Identify which cell holds the provided text, then report its [X, Y] central coordinate. 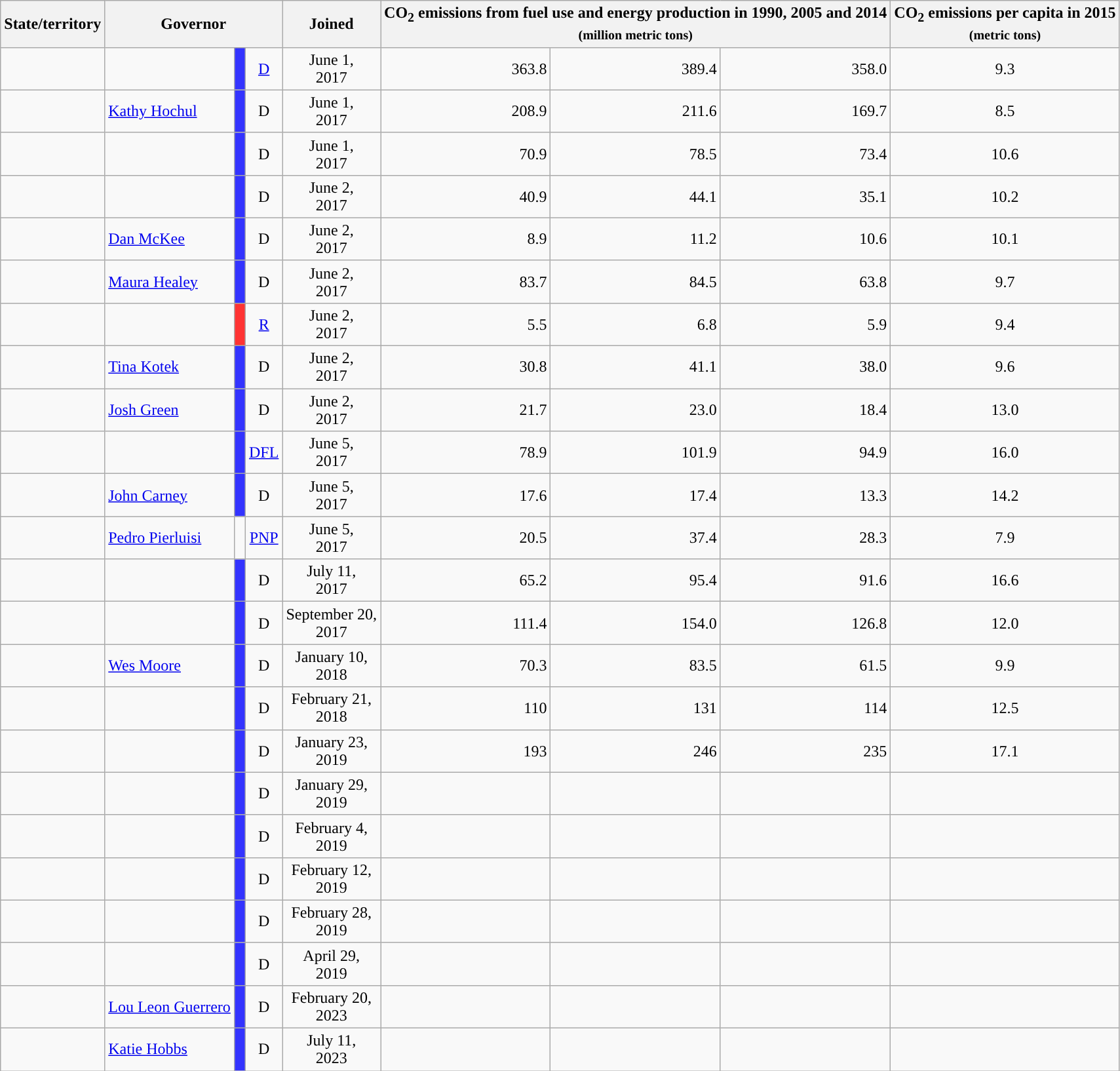
9.9 [1005, 666]
Wes Moore [170, 666]
CO2 emissions per capita in 2015(metric tons) [1005, 24]
23.0 [636, 410]
12.5 [1005, 708]
5.9 [805, 324]
February 12,2019 [332, 878]
16.0 [1005, 452]
17.1 [1005, 751]
73.4 [805, 153]
208.9 [465, 111]
363.8 [465, 68]
35.1 [805, 197]
February 28,2019 [332, 922]
17.6 [465, 496]
January 23,2019 [332, 751]
70.9 [465, 153]
13.0 [1005, 410]
8.5 [1005, 111]
169.7 [805, 111]
70.3 [465, 666]
Lou Leon Guerrero [170, 1007]
July 11,2023 [332, 1050]
65.2 [465, 581]
8.9 [465, 239]
12.0 [1005, 623]
41.1 [636, 367]
30.8 [465, 367]
10.1 [1005, 239]
63.8 [805, 282]
40.9 [465, 197]
July 11,2017 [332, 581]
28.3 [805, 537]
84.5 [636, 282]
6.8 [636, 324]
154.0 [636, 623]
5.5 [465, 324]
Governor [194, 24]
Maura Healey [170, 282]
16.6 [1005, 581]
246 [636, 751]
235 [805, 751]
91.6 [805, 581]
10.2 [1005, 197]
Katie Hobbs [170, 1050]
78.5 [636, 153]
January 29,2019 [332, 793]
61.5 [805, 666]
11.2 [636, 239]
111.4 [465, 623]
126.8 [805, 623]
78.9 [465, 452]
February 21,2018 [332, 708]
7.9 [1005, 537]
83.7 [465, 282]
13.3 [805, 496]
DFL [263, 452]
114 [805, 708]
February 20,2023 [332, 1007]
18.4 [805, 410]
95.4 [636, 581]
9.3 [1005, 68]
Dan McKee [170, 239]
94.9 [805, 452]
Kathy Hochul [170, 111]
CO2 emissions from fuel use and energy production in 1990, 2005 and 2014 (million metric tons) [636, 24]
37.4 [636, 537]
211.6 [636, 111]
44.1 [636, 197]
R [263, 324]
358.0 [805, 68]
April 29,2019 [332, 964]
83.5 [636, 666]
February 4,2019 [332, 836]
131 [636, 708]
9.7 [1005, 282]
101.9 [636, 452]
193 [465, 751]
389.4 [636, 68]
PNP [263, 537]
Joined [332, 24]
20.5 [465, 537]
Pedro Pierluisi [170, 537]
John Carney [170, 496]
January 10,2018 [332, 666]
September 20,2017 [332, 623]
38.0 [805, 367]
9.4 [1005, 324]
Josh Green [170, 410]
Tina Kotek [170, 367]
14.2 [1005, 496]
110 [465, 708]
State/territory [52, 24]
21.7 [465, 410]
9.6 [1005, 367]
17.4 [636, 496]
